Pinpoint the cell where the given text exists, returning its (X, Y) midpoint coordinate. 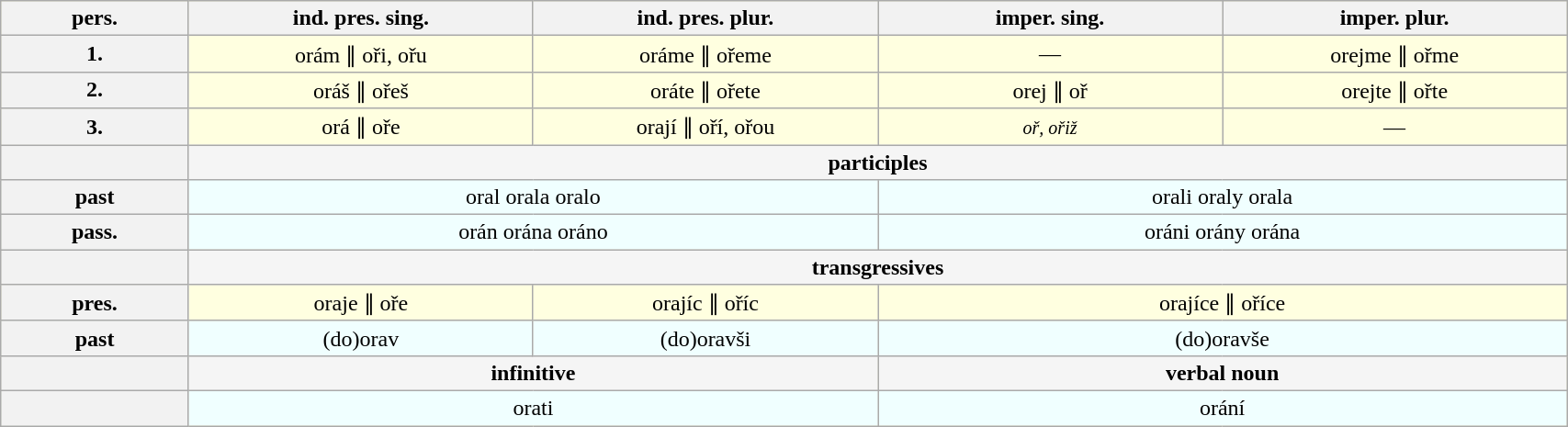
pers. (96, 18)
orají ∥ oří, ořou (705, 127)
orání (1223, 408)
orali oraly orala (1223, 197)
oráte ∥ ořete (705, 90)
orajíce ∥ oříce (1223, 303)
participles (877, 163)
(do)orav (360, 338)
(do)oravši (705, 338)
orán orána oráno (533, 232)
3. (96, 127)
imper. plur. (1394, 18)
2. (96, 90)
transgressives (877, 267)
oř, ořiž (1051, 127)
ind. pres. sing. (360, 18)
orejte ∥ ořte (1394, 90)
orá ∥ oře (360, 127)
oraje ∥ oře (360, 303)
imper. sing. (1051, 18)
orejme ∥ ořme (1394, 54)
1. (96, 54)
oráni orány orána (1223, 232)
pres. (96, 303)
ind. pres. plur. (705, 18)
oráme ∥ ořeme (705, 54)
pass. (96, 232)
(do)oravše (1223, 338)
orati (533, 408)
orajíc ∥ oříc (705, 303)
orám ∥ oři, ořu (360, 54)
verbal noun (1223, 373)
orej ∥ oř (1051, 90)
oral orala oralo (533, 197)
infinitive (533, 373)
oráš ∥ ořeš (360, 90)
